Locate the cell with the specified text and output its (x, y) center coordinate. 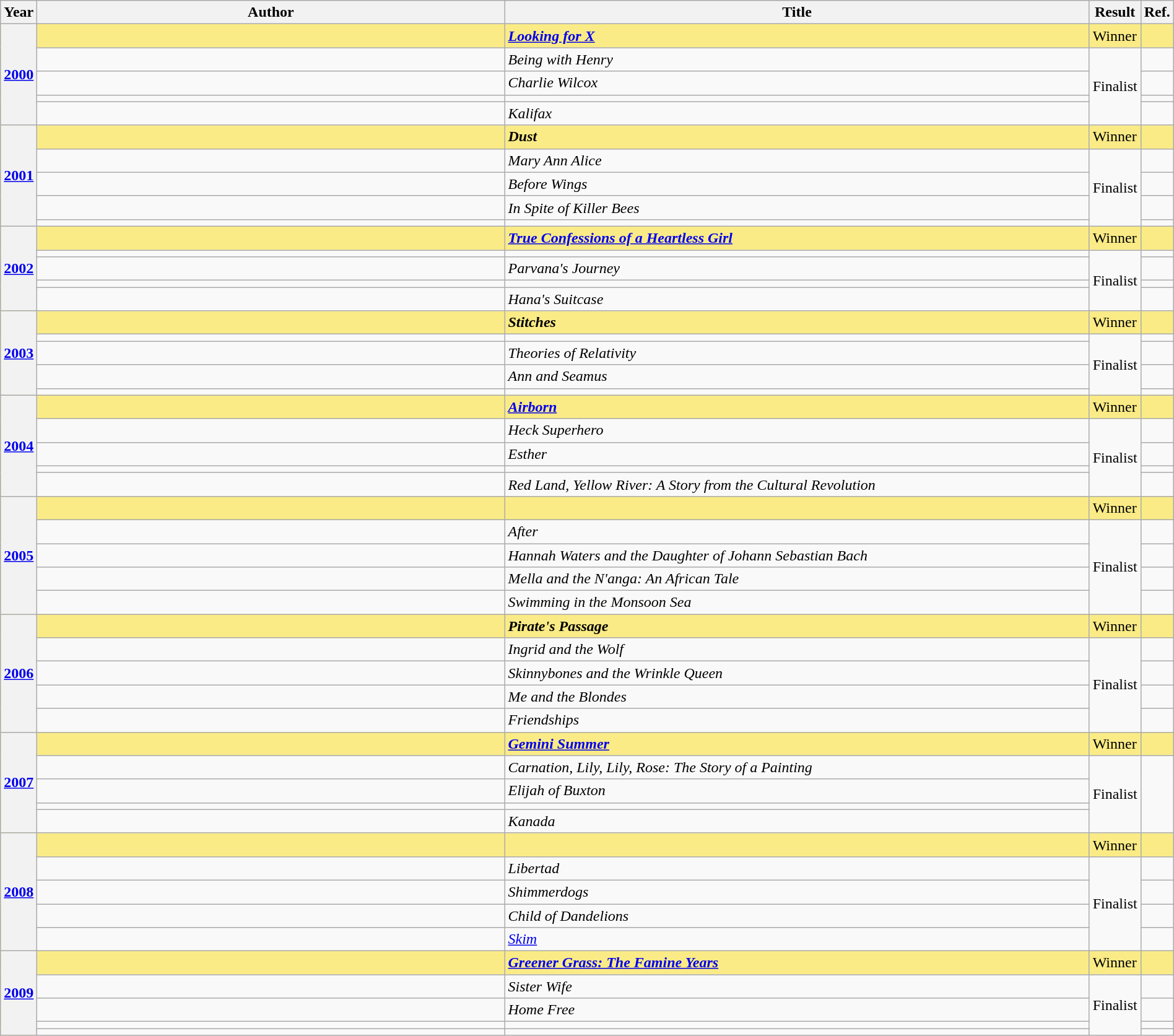
True Confessions of a Heartless Girl (797, 238)
Result (1115, 12)
Shimmerdogs (797, 892)
Parvana's Journey (797, 269)
2002 (19, 268)
Greener Grass: The Famine Years (797, 963)
Swimming in the Monsoon Sea (797, 603)
Kanada (797, 821)
2009 (19, 993)
Year (19, 12)
Author (271, 12)
Me and the Blondes (797, 697)
Friendships (797, 720)
2003 (19, 353)
Pirate's Passage (797, 626)
2007 (19, 783)
Child of Dandelions (797, 916)
Ann and Seamus (797, 377)
Skim (797, 939)
Looking for X (797, 36)
Dust (797, 137)
Theories of Relativity (797, 353)
Kalifax (797, 113)
2000 (19, 74)
2004 (19, 446)
Mary Ann Alice (797, 160)
Hana's Suitcase (797, 299)
2008 (19, 892)
After (797, 531)
In Spite of Killer Bees (797, 207)
Sister Wife (797, 986)
Mella and the N'anga: An African Tale (797, 579)
Gemini Summer (797, 744)
Esther (797, 454)
Home Free (797, 1010)
Being with Henry (797, 59)
Ref. (1157, 12)
Stitches (797, 323)
2001 (19, 176)
Airborn (797, 407)
Heck Superhero (797, 430)
Ingrid and the Wolf (797, 650)
Libertad (797, 868)
Skinnybones and the Wrinkle Queen (797, 673)
Title (797, 12)
Red Land, Yellow River: A Story from the Cultural Revolution (797, 484)
2006 (19, 673)
Hannah Waters and the Daughter of Johann Sebastian Bach (797, 555)
Charlie Wilcox (797, 83)
Before Wings (797, 184)
Elijah of Buxton (797, 791)
2005 (19, 555)
Carnation, Lily, Lily, Rose: The Story of a Painting (797, 767)
